Search for the cell housing the specified text and yield its (x, y) center coordinate. 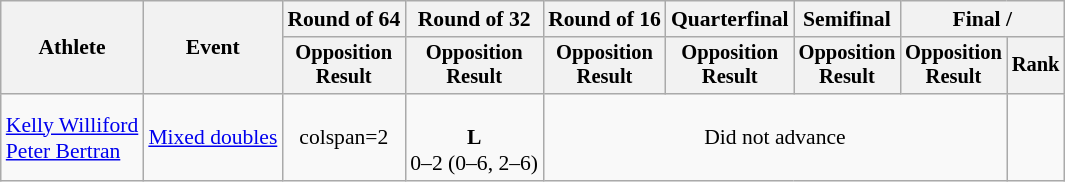
L 0–2 (0–6, 2–6) (474, 138)
colspan=2 (344, 138)
Rank (1036, 66)
Event (212, 48)
Quarterfinal (730, 19)
Round of 32 (474, 19)
Semifinal (848, 19)
Round of 64 (344, 19)
Kelly WillifordPeter Bertran (72, 138)
Round of 16 (604, 19)
Mixed doubles (212, 138)
Did not advance (775, 138)
Final / (982, 19)
Athlete (72, 48)
